Determine the [x, y] coordinate at the center of the cell enclosing the given text.  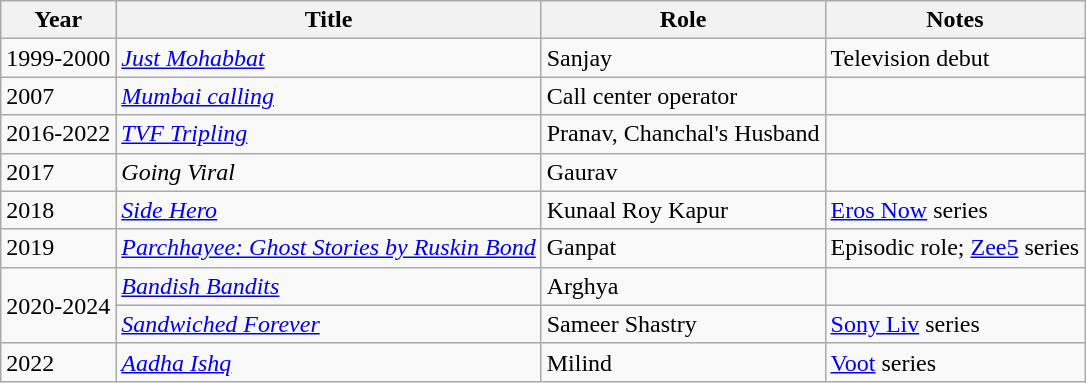
Television debut [955, 58]
Sameer Shastry [683, 324]
Year [58, 20]
Voot series [955, 362]
2020-2024 [58, 305]
Ganpat [683, 248]
Call center operator [683, 96]
2016-2022 [58, 134]
Kunaal Roy Kapur [683, 210]
Gaurav [683, 172]
Sandwiched Forever [328, 324]
Title [328, 20]
Role [683, 20]
Pranav, Chanchal's Husband [683, 134]
2017 [58, 172]
2018 [58, 210]
2019 [58, 248]
Just Mohabbat [328, 58]
TVF Tripling [328, 134]
Notes [955, 20]
Aadha Ishq [328, 362]
Eros Now series [955, 210]
Sanjay [683, 58]
Mumbai calling [328, 96]
Bandish Bandits [328, 286]
Going Viral [328, 172]
1999-2000 [58, 58]
Sony Liv series [955, 324]
Parchhayee: Ghost Stories by Ruskin Bond [328, 248]
2007 [58, 96]
Arghya [683, 286]
2022 [58, 362]
Side Hero [328, 210]
Episodic role; Zee5 series [955, 248]
Milind [683, 362]
